Return the [x, y] coordinate for the center point of the cell that contains the specified text.  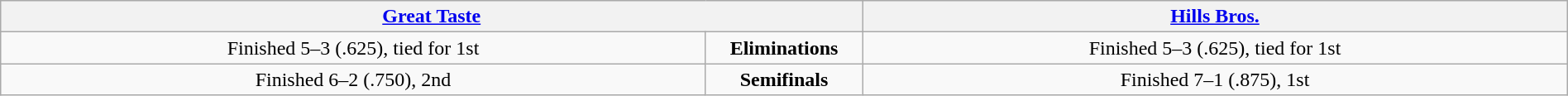
Great Taste [432, 17]
Semifinals [784, 79]
Hills Bros. [1216, 17]
Finished 6–2 (.750), 2nd [354, 79]
Finished 7–1 (.875), 1st [1216, 79]
Eliminations [784, 48]
